Return (X, Y) of the center of cell containing provided text 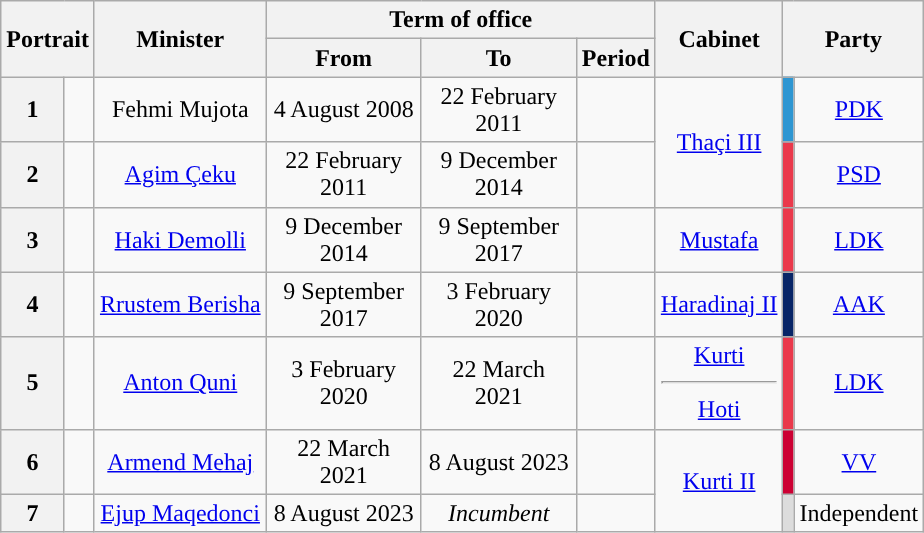
7 (32, 513)
1 (32, 110)
VV (859, 462)
Kurti II (719, 480)
Independent (859, 513)
AAK (859, 304)
PDK (859, 110)
Mustafa (719, 240)
Fehmi Mujota (180, 110)
Ejup Maqedonci (180, 513)
Cabinet (719, 39)
Party (854, 39)
Haradinaj II (719, 304)
6 (32, 462)
3 (32, 240)
To (498, 58)
From (344, 58)
KurtiHoti (719, 383)
Haki Demolli (180, 240)
4 (32, 304)
Portrait (48, 39)
Period (616, 58)
PSD (859, 174)
Thaçi III (719, 142)
4 August 2008 (344, 110)
Term of office (460, 20)
Minister (180, 39)
Armend Mehaj (180, 462)
Rrustem Berisha (180, 304)
Anton Quni (180, 383)
Agim Çeku (180, 174)
5 (32, 383)
2 (32, 174)
Incumbent (498, 513)
